Scan for the cell matching the given text and deliver its (X, Y) coordinate at center. 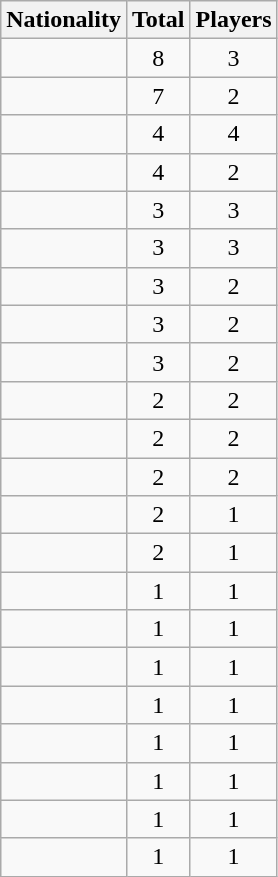
Players (234, 20)
7 (158, 96)
8 (158, 58)
Total (158, 20)
Nationality (64, 20)
